Extract the (x, y) coordinate from the center of the cell holding the provided text.  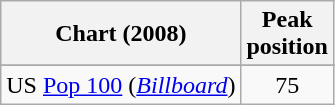
Peakposition (287, 34)
US Pop 100 (Billboard) (121, 85)
75 (287, 85)
Chart (2008) (121, 34)
